Capture the cell that displays the provided text and extract its [X, Y] central coordinate. 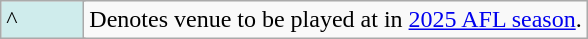
Denotes venue to be played at in 2025 AFL season. [336, 20]
^ [42, 20]
